Locate the cell with the specified text and output its (X, Y) center coordinate. 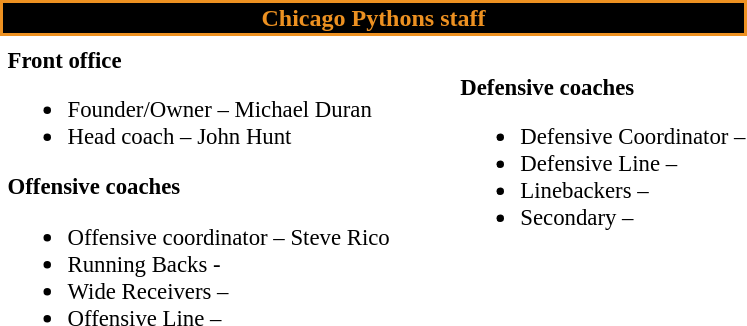
Chicago Pythons staff (374, 18)
